Locate the cell with the specified text and output its (x, y) center coordinate. 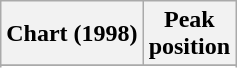
Peakposition (189, 34)
Chart (1998) (72, 34)
